Determine the [X, Y] coordinate at the center of the cell enclosing the given text.  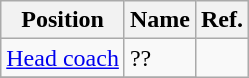
Position [63, 20]
?? [160, 58]
Head coach [63, 58]
Ref. [222, 20]
Name [160, 20]
